Detect which cell encompasses the target text, then output its (X, Y) center coordinate. 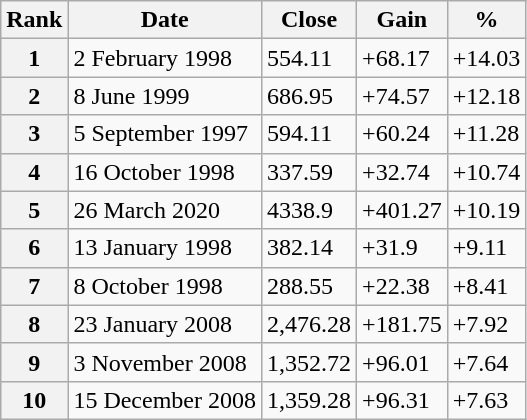
5 September 1997 (165, 134)
2,476.28 (310, 324)
+14.03 (486, 58)
+68.17 (402, 58)
8 June 1999 (165, 96)
13 January 1998 (165, 248)
+96.31 (402, 400)
16 October 1998 (165, 172)
26 March 2020 (165, 210)
23 January 2008 (165, 324)
+181.75 (402, 324)
686.95 (310, 96)
+96.01 (402, 362)
8 (34, 324)
Close (310, 20)
+12.18 (486, 96)
1,352.72 (310, 362)
6 (34, 248)
+10.74 (486, 172)
9 (34, 362)
+74.57 (402, 96)
Rank (34, 20)
+7.63 (486, 400)
4338.9 (310, 210)
382.14 (310, 248)
+22.38 (402, 286)
1 (34, 58)
2 (34, 96)
5 (34, 210)
288.55 (310, 286)
10 (34, 400)
2 February 1998 (165, 58)
+32.74 (402, 172)
3 (34, 134)
+401.27 (402, 210)
+11.28 (486, 134)
+31.9 (402, 248)
1,359.28 (310, 400)
3 November 2008 (165, 362)
594.11 (310, 134)
Date (165, 20)
554.11 (310, 58)
4 (34, 172)
337.59 (310, 172)
+7.92 (486, 324)
+7.64 (486, 362)
+9.11 (486, 248)
+60.24 (402, 134)
+10.19 (486, 210)
15 December 2008 (165, 400)
+8.41 (486, 286)
% (486, 20)
Gain (402, 20)
8 October 1998 (165, 286)
7 (34, 286)
